Output the (X, Y) coordinate of the center of the cell containing the given text.  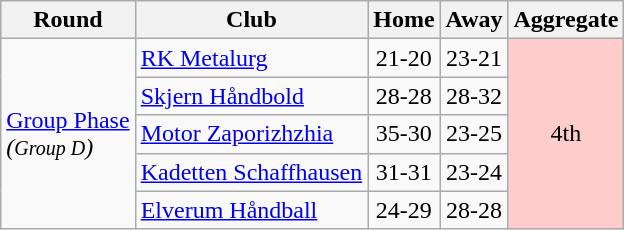
21-20 (404, 58)
28-32 (474, 96)
Away (474, 20)
23-21 (474, 58)
23-25 (474, 134)
Group Phase(Group D) (68, 134)
Elverum Håndball (252, 210)
Kadetten Schaffhausen (252, 172)
4th (566, 134)
35-30 (404, 134)
Home (404, 20)
24-29 (404, 210)
23-24 (474, 172)
Motor Zaporizhzhia (252, 134)
Club (252, 20)
Skjern Håndbold (252, 96)
Aggregate (566, 20)
Round (68, 20)
31-31 (404, 172)
RK Metalurg (252, 58)
